Return (x, y) of the center of cell containing provided text 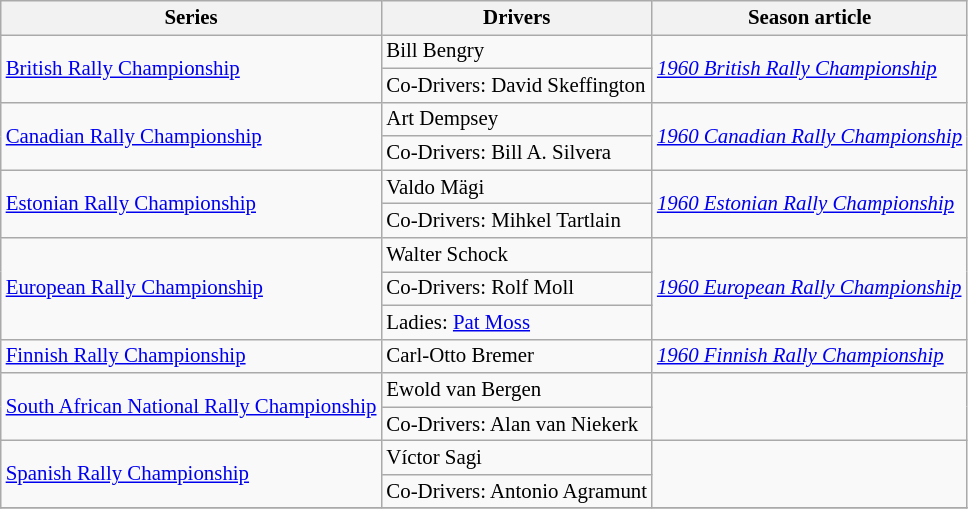
Drivers (516, 18)
South African National Rally Championship (192, 407)
Season article (810, 18)
1960 Estonian Rally Championship (810, 204)
Co-Drivers: Antonio Agramunt (516, 491)
1960 Finnish Rally Championship (810, 356)
Co-Drivers: Bill A. Silvera (516, 153)
Estonian Rally Championship (192, 204)
Spanish Rally Championship (192, 475)
Valdo Mägi (516, 187)
Canadian Rally Championship (192, 136)
1960 Canadian Rally Championship (810, 136)
Víctor Sagi (516, 458)
European Rally Championship (192, 289)
Bill Bengry (516, 51)
1960 European Rally Championship (810, 289)
Co-Drivers: Rolf Moll (516, 288)
1960 British Rally Championship (810, 68)
Co-Drivers: Mihkel Tartlain (516, 221)
Ewold van Bergen (516, 390)
Co-Drivers: Alan van Niekerk (516, 424)
Series (192, 18)
Ladies: Pat Moss (516, 322)
British Rally Championship (192, 68)
Co-Drivers: David Skeffington (516, 85)
Walter Schock (516, 255)
Carl-Otto Bremer (516, 356)
Finnish Rally Championship (192, 356)
Art Dempsey (516, 119)
